Identify which cell holds the provided text, then report its (X, Y) central coordinate. 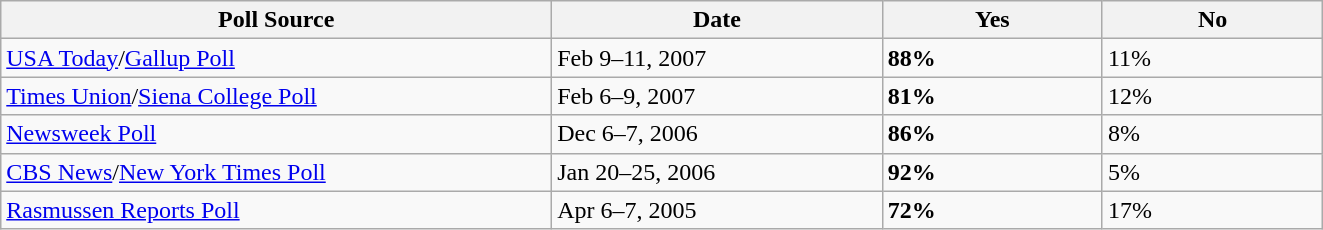
72% (992, 210)
Date (718, 20)
USA Today/Gallup Poll (276, 58)
Times Union/Siena College Poll (276, 96)
Feb 6–9, 2007 (718, 96)
Dec 6–7, 2006 (718, 134)
Yes (992, 20)
88% (992, 58)
Poll Source (276, 20)
Rasmussen Reports Poll (276, 210)
17% (1212, 210)
92% (992, 172)
Newsweek Poll (276, 134)
Feb 9–11, 2007 (718, 58)
11% (1212, 58)
12% (1212, 96)
CBS News/New York Times Poll (276, 172)
Apr 6–7, 2005 (718, 210)
8% (1212, 134)
Jan 20–25, 2006 (718, 172)
5% (1212, 172)
81% (992, 96)
No (1212, 20)
86% (992, 134)
